Detect which cell encompasses the target text, then output its (x, y) center coordinate. 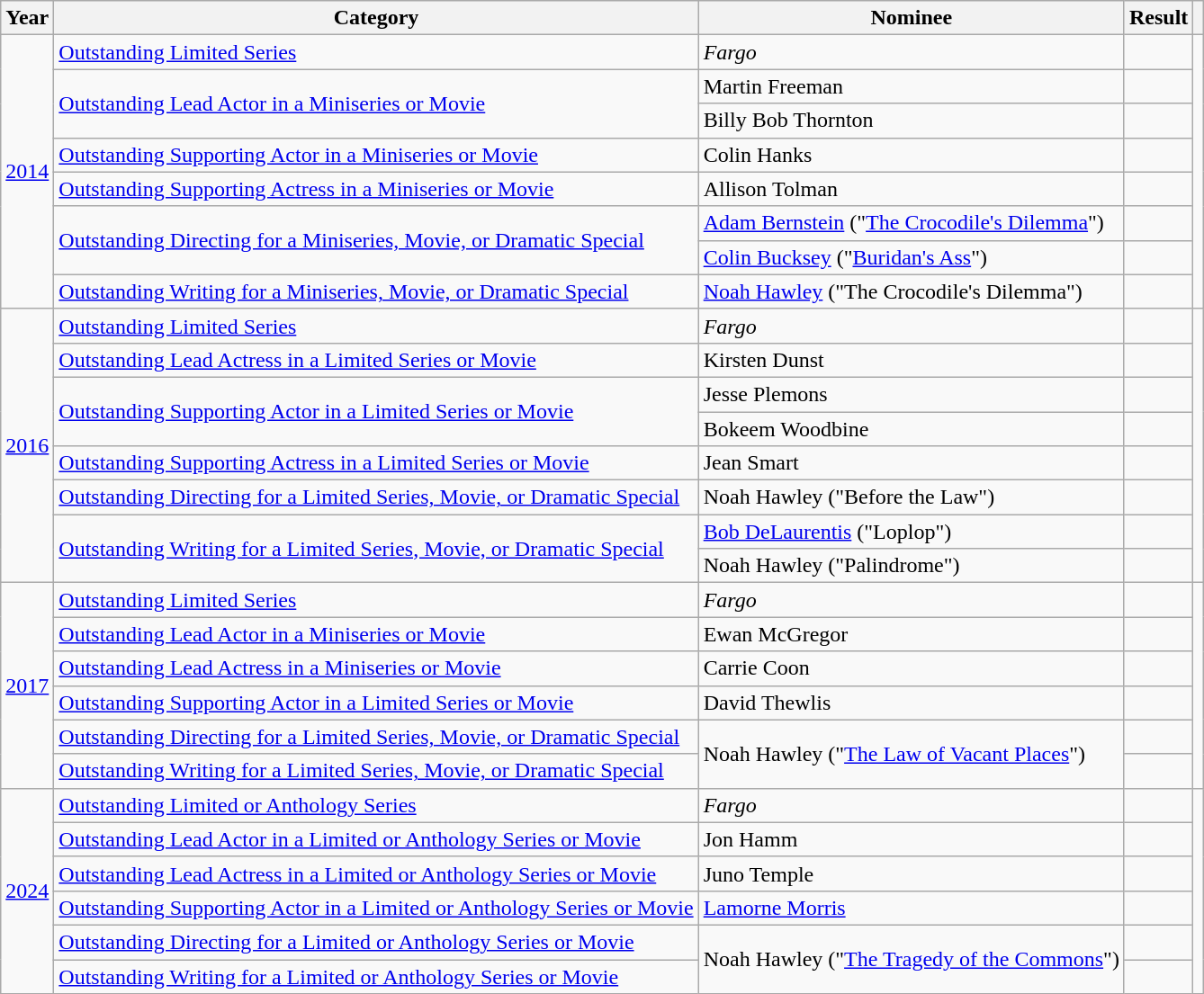
Outstanding Supporting Actor in a Miniseries or Movie (376, 155)
2024 (27, 891)
Allison Tolman (911, 189)
Outstanding Supporting Actor in a Limited or Anthology Series or Movie (376, 908)
Kirsten Dunst (911, 360)
Year (27, 18)
Martin Freeman (911, 86)
Colin Bucksey ("Buridan's Ass") (911, 257)
David Thewlis (911, 703)
Outstanding Limited or Anthology Series (376, 805)
Ewan McGregor (911, 634)
Category (376, 18)
Outstanding Lead Actress in a Limited or Anthology Series or Movie (376, 873)
2014 (27, 172)
Jean Smart (911, 463)
Outstanding Directing for a Limited or Anthology Series or Movie (376, 942)
2016 (27, 445)
Outstanding Supporting Actress in a Miniseries or Movie (376, 189)
Lamorne Morris (911, 908)
Outstanding Lead Actress in a Limited Series or Movie (376, 360)
Billy Bob Thornton (911, 121)
Noah Hawley ("Before the Law") (911, 497)
Outstanding Lead Actress in a Miniseries or Movie (376, 668)
Colin Hanks (911, 155)
Outstanding Lead Actor in a Limited or Anthology Series or Movie (376, 839)
Jesse Plemons (911, 394)
Jon Hamm (911, 839)
Nominee (911, 18)
Noah Hawley ("The Law of Vacant Places") (911, 754)
Bob DeLaurentis ("Loplop") (911, 532)
Noah Hawley ("The Crocodile's Dilemma") (911, 291)
Outstanding Directing for a Miniseries, Movie, or Dramatic Special (376, 240)
2017 (27, 685)
Result (1158, 18)
Noah Hawley ("The Tragedy of the Commons") (911, 959)
Outstanding Writing for a Limited or Anthology Series or Movie (376, 976)
Carrie Coon (911, 668)
Juno Temple (911, 873)
Adam Bernstein ("The Crocodile's Dilemma") (911, 223)
Bokeem Woodbine (911, 429)
Outstanding Supporting Actress in a Limited Series or Movie (376, 463)
Noah Hawley ("Palindrome") (911, 566)
Outstanding Writing for a Miniseries, Movie, or Dramatic Special (376, 291)
